Find where the given text appears and provide that cell's center as [X, Y] coordinate. 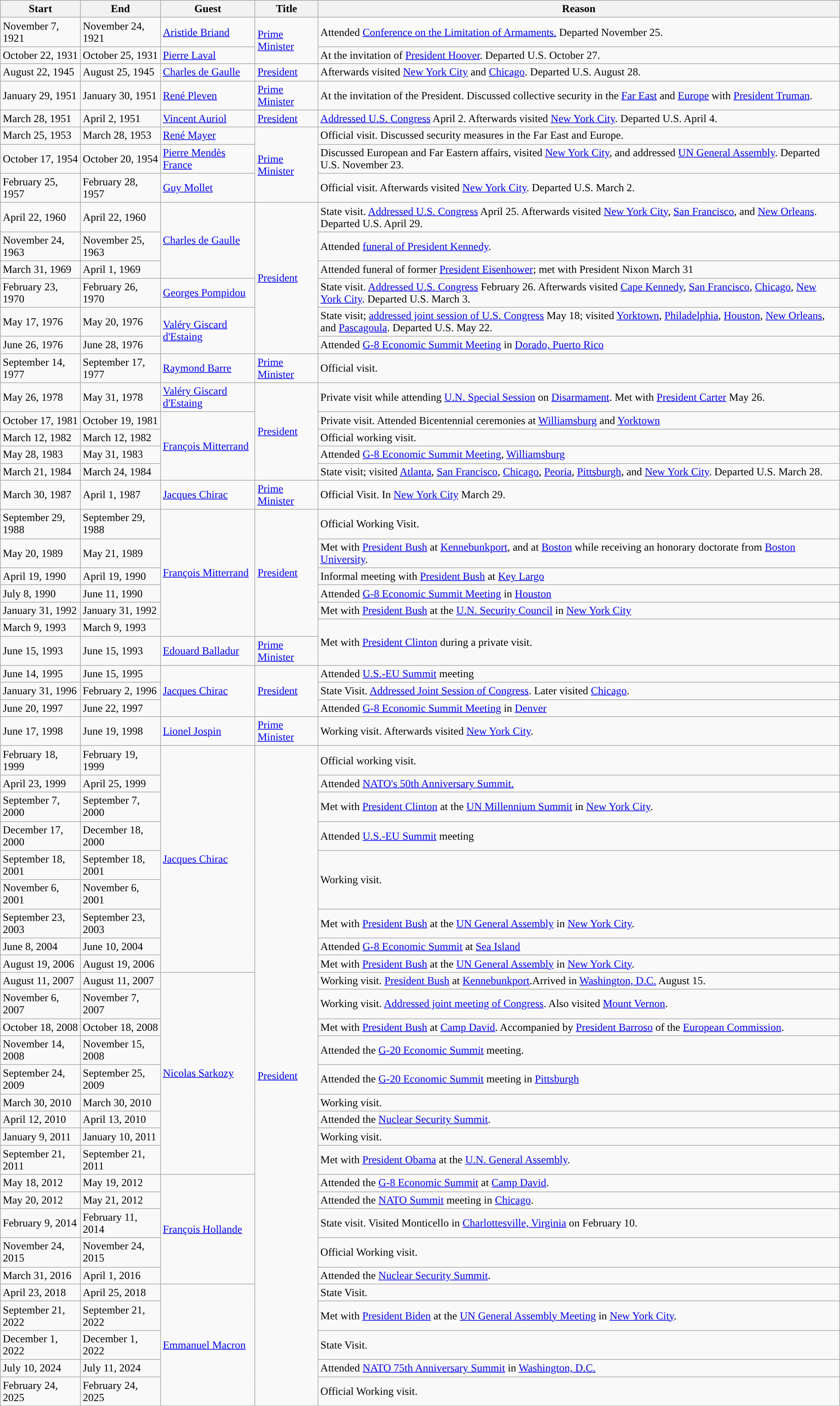
Nicolas Sarkozy [207, 1073]
March 21, 1984 [40, 472]
May 31, 1978 [120, 398]
Informal meeting with President Bush at Key Largo [579, 576]
Attended funeral of President Kennedy. [579, 246]
Official visit. Afterwards visited New York City. Departed U.S. March 2. [579, 188]
State visit. Visited Monticello in Charlottesville, Virginia on February 10. [579, 1223]
Private visit while attending U.N. Special Session on Disarmament. Met with President Carter May 26. [579, 398]
October 19, 1981 [120, 420]
January 9, 2011 [40, 1137]
Addressed U.S. Congress April 2. Afterwards visited New York City. Departed U.S. April 4. [579, 118]
November 14, 2008 [40, 1050]
Working visit. Afterwards visited New York City. [579, 731]
June 10, 2004 [120, 946]
June 8, 2004 [40, 946]
State visit. Addressed U.S. Congress February 26. Afterwards visited Cape Kennedy, San Francisco, Chicago, New York City. Departed U.S. March 3. [579, 293]
Met with President Biden at the UN General Assembly Meeting in New York City. [579, 1316]
November 25, 1963 [120, 246]
Official visit. [579, 368]
November 7, 2007 [120, 1003]
Vincent Auriol [207, 118]
February 25, 1957 [40, 188]
Reason [579, 9]
May 17, 1976 [40, 322]
Title [286, 9]
Aristide Briand [207, 32]
February 9, 2014 [40, 1223]
Emmanuel Macron [207, 1345]
June 19, 1998 [120, 731]
April 25, 1999 [120, 784]
Met with President Obama at the U.N. General Assembly. [579, 1160]
Lionel Jospin [207, 731]
October 25, 1931 [120, 55]
June 26, 1976 [40, 345]
May 21, 2012 [120, 1200]
State visit. Addressed U.S. Congress April 25. Afterwards visited New York City, San Francisco, and New Orleans. Departed U.S. April 29. [579, 217]
Attended funeral of former President Eisenhower; met with President Nixon March 31 [579, 269]
February 2, 1996 [120, 691]
May 20, 1976 [120, 322]
January 10, 2011 [120, 1137]
March 31, 2016 [40, 1275]
Working visit. President Bush at Kennebunkport.Arrived in Washington, D.C. August 15. [579, 981]
February 19, 1999 [120, 760]
Raymond Barre [207, 368]
November 7, 1921 [40, 32]
May 20, 1989 [40, 553]
June 20, 1997 [40, 708]
Attended G-8 Economic Summit Meeting in Houston [579, 593]
March 28, 1951 [40, 118]
Pierre Laval [207, 55]
May 26, 1978 [40, 398]
September 14, 1977 [40, 368]
Attended NATO's 50th Anniversary Summit. [579, 784]
Official Working Visit. [579, 524]
April 12, 2010 [40, 1120]
April 25, 2018 [120, 1292]
Attended the G-8 Economic Summit at Camp David. [579, 1183]
End [120, 9]
Afterwards visited New York City and Chicago. Departed U.S. August 28. [579, 72]
September 24, 2009 [40, 1080]
Edouard Balladur [207, 651]
November 24, 1963 [40, 246]
May 18, 2012 [40, 1183]
October 20, 1954 [120, 159]
March 30, 1987 [40, 495]
March 31, 1969 [40, 269]
Attended NATO 75th Anniversary Summit in Washington, D.C. [579, 1368]
September 17, 1977 [120, 368]
August 22, 1945 [40, 72]
April 1, 1969 [120, 269]
April 23, 1999 [40, 784]
State Visit. Addressed Joint Session of Congress. Later visited Chicago. [579, 691]
May 20, 2012 [40, 1200]
At the invitation of the President. Discussed collective security in the Far East and Europe with President Truman. [579, 95]
Guy Mollet [207, 188]
February 23, 1970 [40, 293]
Met with President Clinton during a private visit. [579, 642]
Attended G-8 Economic Summit Meeting in Dorado, Puerto Rico [579, 345]
Official Visit. In New York City March 29. [579, 495]
February 28, 1957 [120, 188]
August 25, 1945 [120, 72]
Attended Conference on the Limitation of Armaments. Departed November 25. [579, 32]
Private visit. Attended Bicentennial ceremonies at Williamsburg and Yorktown [579, 420]
Met with President Bush at the U.N. Security Council in New York City [579, 610]
June 15, 1995 [120, 674]
June 28, 1976 [120, 345]
Discussed European and Far Eastern affairs, visited New York City, and addressed UN General Assembly. Departed U.S. November 23. [579, 159]
March 24, 1984 [120, 472]
Met with President Clinton at the UN Millennium Summit in New York City. [579, 807]
March 25, 1953 [40, 136]
October 17, 1954 [40, 159]
February 18, 1999 [40, 760]
May 28, 1983 [40, 455]
At the invitation of President Hoover. Departed U.S. October 27. [579, 55]
July 8, 1990 [40, 593]
Attended G-8 Economic Summit Meeting in Denver [579, 708]
Start [40, 9]
January 31, 1996 [40, 691]
March 28, 1953 [120, 136]
February 26, 1970 [120, 293]
November 6, 2007 [40, 1003]
October 22, 1931 [40, 55]
December 17, 2000 [40, 836]
May 19, 2012 [120, 1183]
July 10, 2024 [40, 1368]
Met with President Bush at Camp David. Accompanied by President Barroso of the European Commission. [579, 1027]
Official visit. Discussed security measures in the Far East and Europe. [579, 136]
January 30, 1951 [120, 95]
State visit; visited Atlanta, San Francisco, Chicago, Peoria, Pittsburgh, and New York City. Departed U.S. March 28. [579, 472]
Attended G-8 Economic Summit Meeting, Williamsburg [579, 455]
Attended G-8 Economic Summit at Sea Island [579, 946]
January 29, 1951 [40, 95]
June 14, 1995 [40, 674]
July 11, 2024 [120, 1368]
September 25, 2009 [120, 1080]
February 11, 2014 [120, 1223]
November 15, 2008 [120, 1050]
Met with President Bush at Kennebunkport, and at Boston while receiving an honorary doctorate from Boston University. [579, 553]
October 17, 1981 [40, 420]
Attended the G-20 Economic Summit meeting in Pittsburgh [579, 1080]
François Hollande [207, 1229]
June 22, 1997 [120, 708]
May 31, 1983 [120, 455]
June 17, 1998 [40, 731]
April 23, 2018 [40, 1292]
December 18, 2000 [120, 836]
René Pleven [207, 95]
René Mayer [207, 136]
Working visit. Addressed joint meeting of Congress. Also visited Mount Vernon. [579, 1003]
June 11, 1990 [120, 593]
November 24, 1921 [120, 32]
Attended the G-20 Economic Summit meeting. [579, 1050]
Georges Pompidou [207, 293]
Attended the NATO Summit meeting in Chicago. [579, 1200]
Pierre Mendès France [207, 159]
April 2, 1951 [120, 118]
April 13, 2010 [120, 1120]
April 1, 1987 [120, 495]
April 1, 2016 [120, 1275]
May 21, 1989 [120, 553]
Guest [207, 9]
